Determine the [x, y] coordinate at the center of the cell enclosing the given text.  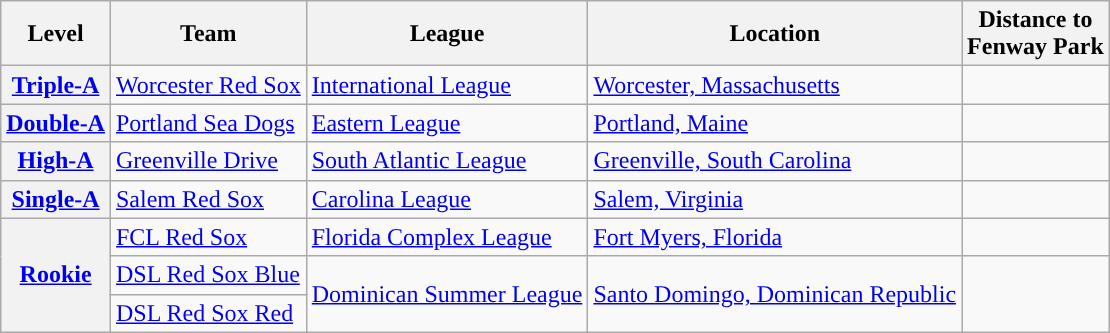
Triple-A [56, 85]
Dominican Summer League [447, 294]
FCL Red Sox [208, 237]
Distance toFenway Park [1036, 34]
League [447, 34]
DSL Red Sox Red [208, 313]
Greenville Drive [208, 161]
Eastern League [447, 123]
Worcester Red Sox [208, 85]
Florida Complex League [447, 237]
Worcester, Massachusetts [775, 85]
Fort Myers, Florida [775, 237]
South Atlantic League [447, 161]
Santo Domingo, Dominican Republic [775, 294]
Salem, Virginia [775, 199]
Team [208, 34]
Carolina League [447, 199]
Salem Red Sox [208, 199]
Portland, Maine [775, 123]
Greenville, South Carolina [775, 161]
Portland Sea Dogs [208, 123]
International League [447, 85]
High-A [56, 161]
Single-A [56, 199]
Rookie [56, 275]
DSL Red Sox Blue [208, 275]
Level [56, 34]
Double-A [56, 123]
Location [775, 34]
